Output the (X, Y) coordinate of the center of the cell containing the given text.  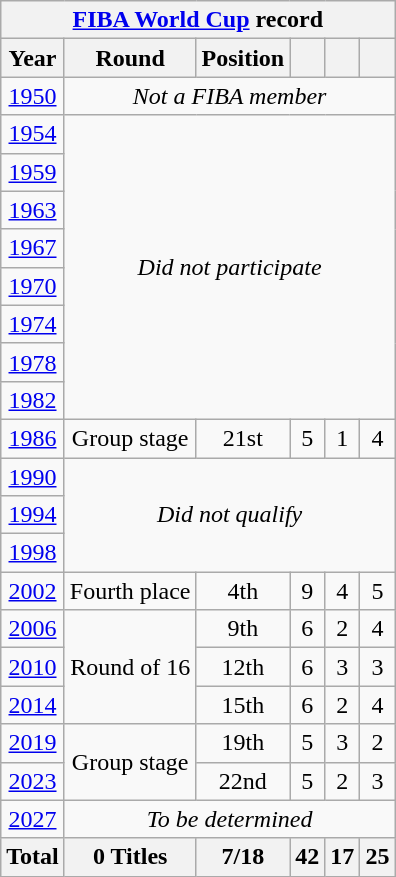
1986 (33, 438)
Not a FIBA member (230, 96)
2023 (33, 781)
19th (243, 743)
1970 (33, 286)
42 (308, 857)
9th (243, 629)
0 Titles (130, 857)
Round of 16 (130, 667)
1950 (33, 96)
1978 (33, 362)
1982 (33, 400)
25 (378, 857)
17 (342, 857)
1959 (33, 172)
2019 (33, 743)
1963 (33, 210)
1994 (33, 515)
1954 (33, 134)
To be determined (230, 819)
12th (243, 667)
1 (342, 438)
2002 (33, 591)
Fourth place (130, 591)
1998 (33, 553)
Did not qualify (230, 515)
22nd (243, 781)
Round (130, 58)
7/18 (243, 857)
1974 (33, 324)
15th (243, 705)
Position (243, 58)
1990 (33, 477)
2027 (33, 819)
Did not participate (230, 267)
FIBA World Cup record (198, 20)
2014 (33, 705)
2010 (33, 667)
9 (308, 591)
21st (243, 438)
Year (33, 58)
1967 (33, 248)
2006 (33, 629)
Total (33, 857)
4th (243, 591)
